Return (X, Y) of the center of cell containing provided text 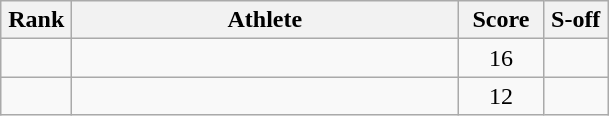
16 (501, 58)
S-off (576, 20)
Rank (36, 20)
12 (501, 96)
Athlete (265, 20)
Score (501, 20)
